From the cell containing the given text, extract its center point as [x, y] coordinate. 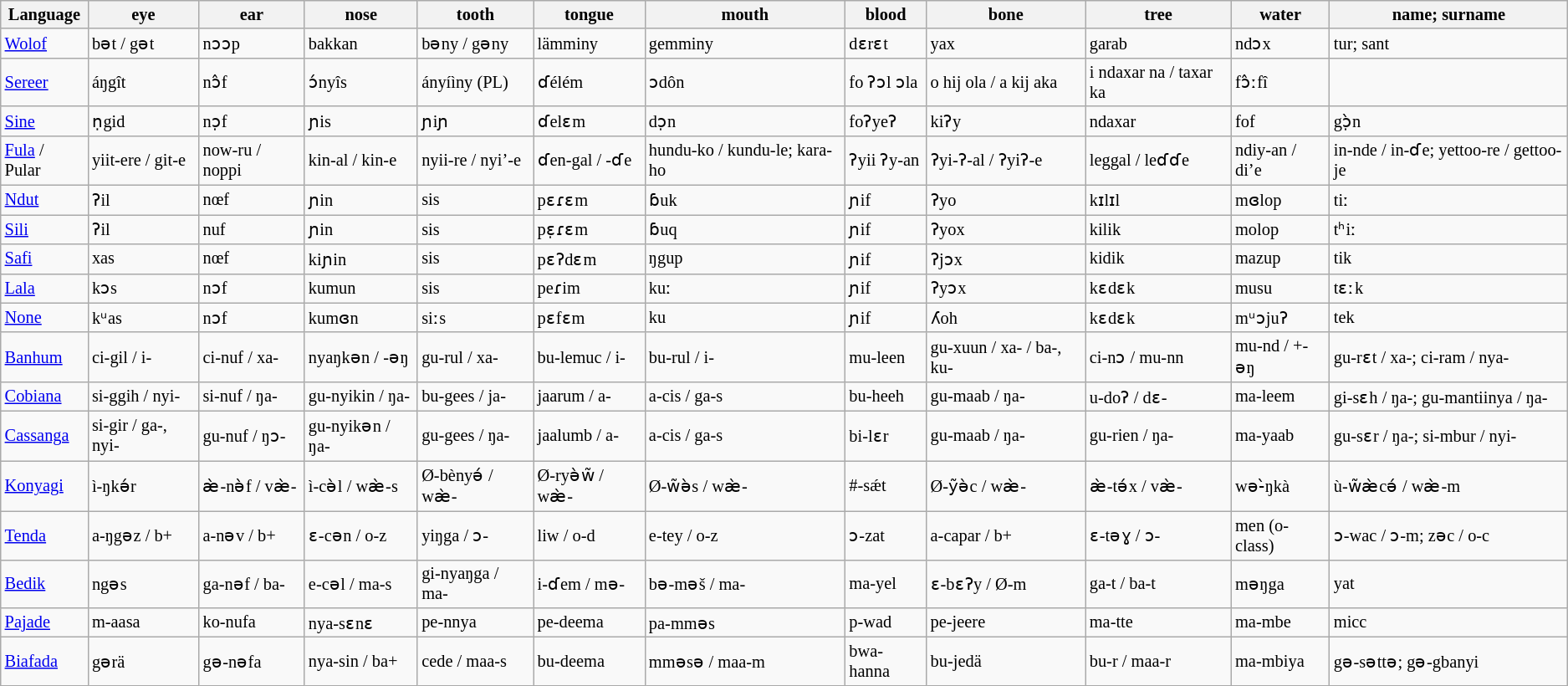
Ø-ryə̀w̃ / wæ̀- [589, 485]
kᵘas [144, 318]
pɛfɛm [589, 318]
si-ggih / nyi- [144, 397]
water [1280, 14]
ɔ-zat [886, 535]
ma-leem [1280, 397]
ʔyɔx [1006, 288]
ʎoh [1006, 318]
gu-nyikin / ŋa- [361, 397]
molop [1280, 229]
p-wad [886, 622]
gu-sɛr / ŋa-; si-mbur / nyi- [1448, 435]
bi-lɛr [886, 435]
tooth [475, 14]
kɔs [144, 288]
si-nuf / ŋa- [252, 397]
tongue [589, 14]
ga-t / ba-t [1158, 584]
ù-w̃æ̀cə́ / wæ̀-m [1448, 485]
pe-jeere [1006, 622]
nya-sɛnɛ [361, 622]
leggal / leɗɗe [1158, 161]
tek [1448, 318]
bu-jedä [1006, 662]
ṇgid [144, 120]
gu-nyikən / ŋa- [361, 435]
tiː [1448, 199]
Language [44, 14]
Tenda [44, 535]
e-cəl / ma-s [361, 584]
i ndaxar na / taxar ka [1158, 82]
tʰiː [1448, 229]
ányíìny (PL) [475, 82]
nyii-re / nyi’-e [475, 161]
pɛ̣ɾɛm [589, 229]
bu-r / maa-r [1158, 662]
kin-al / kin-e [361, 161]
kidik [1158, 258]
dɛrɛt [886, 44]
bət / gət [144, 44]
peɾim [589, 288]
ʔyi-ʔ-al / ʔyiʔ-e [1006, 161]
Lala [44, 288]
ndiy-an / di’e [1280, 161]
mᵘɔjuʔ [1280, 318]
ɗen-gal / -ɗe [589, 161]
nɔ̂f [252, 82]
məŋga [1280, 584]
Sine [44, 120]
Ø-w̃ə̀s / wæ̀- [745, 485]
garab [1158, 44]
cede / maa-s [475, 662]
si-gir / ga-, nyi- [144, 435]
yiŋga / ɔ- [475, 535]
None [44, 318]
mouth [745, 14]
ʔyox [1006, 229]
now-ru / noppi [252, 161]
æ̀-nə̀f / væ̀- [252, 485]
ma-tte [1158, 622]
a-capar / b+ [1006, 535]
a-ŋgəz / b+ [144, 535]
m-aasa [144, 622]
yiit-ere / git-e [144, 161]
ci-nuf / xa- [252, 356]
gu-nuf / ŋɔ- [252, 435]
ì-cə̀l / wæ̀-s [361, 485]
ì-ŋkə́r [144, 485]
ʔyo [1006, 199]
ci-nɔ / mu-nn [1158, 356]
fɔ̂ːfî [1280, 82]
bwa-hanna [886, 662]
ga-nəf / ba- [252, 584]
foʔyeʔ [886, 120]
gu-rɛt / xa-; ci-ram / nya- [1448, 356]
gərä [144, 662]
gu-gees / ŋa- [475, 435]
bu-deema [589, 662]
a-nəv / b+ [252, 535]
tik [1448, 258]
ɔdôn [745, 82]
Ø-ỹə̀c / wæ̀- [1006, 485]
in-nde / in-ɗe; yettoo-re / gettoo-je [1448, 161]
bu-heeh [886, 397]
kilik [1158, 229]
nya-sin / ba+ [361, 662]
jaalumb / a- [589, 435]
Konyagi [44, 485]
mazup [1280, 258]
ŋgup [745, 258]
ma-yel [886, 584]
Safi [44, 258]
lämminy [589, 44]
ʔjɔx [1006, 258]
gə-nəfa [252, 662]
gu-rul / xa- [475, 356]
Sili [44, 229]
mɞlop [1280, 199]
Banhum [44, 356]
nuf [252, 229]
ɗelɛm [589, 120]
Bedik [44, 584]
áŋgît [144, 82]
Fula / Pular [44, 161]
ɗélém [589, 82]
kiʔy [1006, 120]
ko-nufa [252, 622]
tur; sant [1448, 44]
kumun [361, 288]
pa-mməs [745, 622]
fo ʔɔl ɔla [886, 82]
tɛːk [1448, 288]
kumɞn [361, 318]
nyaŋkən / -əŋ [361, 356]
mu-nd / +-əŋ [1280, 356]
tree [1158, 14]
Ø-bènyə́ / wæ̀- [475, 485]
gu-rien / ŋa- [1158, 435]
ma-yaab [1280, 435]
ku [745, 318]
ma-mbiya [1280, 662]
Wolof [44, 44]
gi-nyaŋga / ma- [475, 584]
yat [1448, 584]
ɛ-bɛʔy / Ø-m [1006, 584]
gə-səttə; gə-gbanyi [1448, 662]
Cassanga [44, 435]
nɔ̣f [252, 120]
i-ɗem / mə- [589, 584]
gɔ̣̀n [1448, 120]
kuː [745, 288]
bə-məš / ma- [745, 584]
ɛ-cən / o-z [361, 535]
pɛɾɛm [589, 199]
ʔyii ʔy-an [886, 161]
name; surname [1448, 14]
hundu-ko / kundu-le; kara-ho [745, 161]
eye [144, 14]
kiɲin [361, 258]
siːs [475, 318]
#-sǽt [886, 485]
gi-sɛh / ŋa-; gu-mantiinya / ŋa- [1448, 397]
nose [361, 14]
bu-rul / i- [745, 356]
mu-leen [886, 356]
o hij ola / a kij aka [1006, 82]
ɲiɲ [475, 120]
nɔɔp [252, 44]
e-tey / o-z [745, 535]
pe-deema [589, 622]
bu-lemuc / i- [589, 356]
blood [886, 14]
ɓuq [745, 229]
ndɔx [1280, 44]
Ndut [44, 199]
musu [1280, 288]
Cobiana [44, 397]
ɛ-təɣ / ɔ- [1158, 535]
bakkan [361, 44]
ɔ́nyîs [361, 82]
Sereer [44, 82]
yax [1006, 44]
wə-̀ŋkà [1280, 485]
bu-gees / ja- [475, 397]
pɛʔdɛm [589, 258]
pe-nnya [475, 622]
ear [252, 14]
ɓuk [745, 199]
kɪlɪl [1158, 199]
u-doʔ / dɛ- [1158, 397]
Biafada [44, 662]
æ̀-tə́x / væ̀- [1158, 485]
ɔ-wac / ɔ-m; zəc / o-c [1448, 535]
xas [144, 258]
gu-xuun / xa- / ba-, ku- [1006, 356]
bəny / gəny [475, 44]
bone [1006, 14]
dɔ̣n [745, 120]
Pajade [44, 622]
ɲis [361, 120]
gemminy [745, 44]
men (o-class) [1280, 535]
fof [1280, 120]
ndaxar [1158, 120]
ngəs [144, 584]
liw / o-d [589, 535]
micc [1448, 622]
jaarum / a- [589, 397]
ma-mbe [1280, 622]
ci-gil / i- [144, 356]
mməsə / maa-m [745, 662]
